Identify which cell holds the provided text, then report its (X, Y) central coordinate. 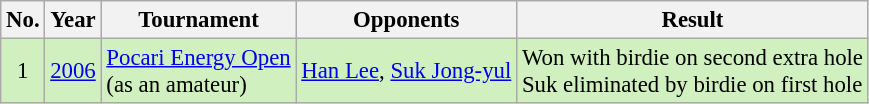
Won with birdie on second extra holeSuk eliminated by birdie on first hole (693, 72)
Tournament (198, 20)
Opponents (406, 20)
1 (23, 72)
Han Lee, Suk Jong-yul (406, 72)
Result (693, 20)
Year (73, 20)
2006 (73, 72)
Pocari Energy Open(as an amateur) (198, 72)
No. (23, 20)
